Locate the cell with the specified text and output its [x, y] center coordinate. 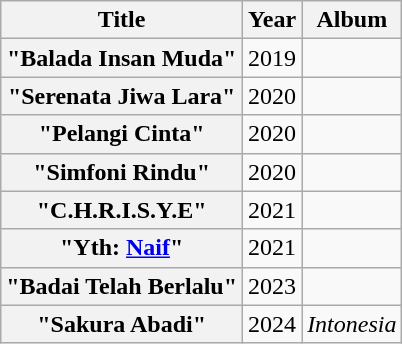
"Yth: Naif" [122, 248]
Title [122, 20]
"Simfoni Rindu" [122, 172]
Year [272, 20]
2019 [272, 58]
2024 [272, 324]
"Serenata Jiwa Lara" [122, 96]
"Badai Telah Berlalu" [122, 286]
2023 [272, 286]
Intonesia [352, 324]
"C.H.R.I.S.Y.E" [122, 210]
"Pelangi Cinta" [122, 134]
Album [352, 20]
"Balada Insan Muda" [122, 58]
"Sakura Abadi" [122, 324]
